Return the (X, Y) coordinate for the center point of the cell that contains the specified text.  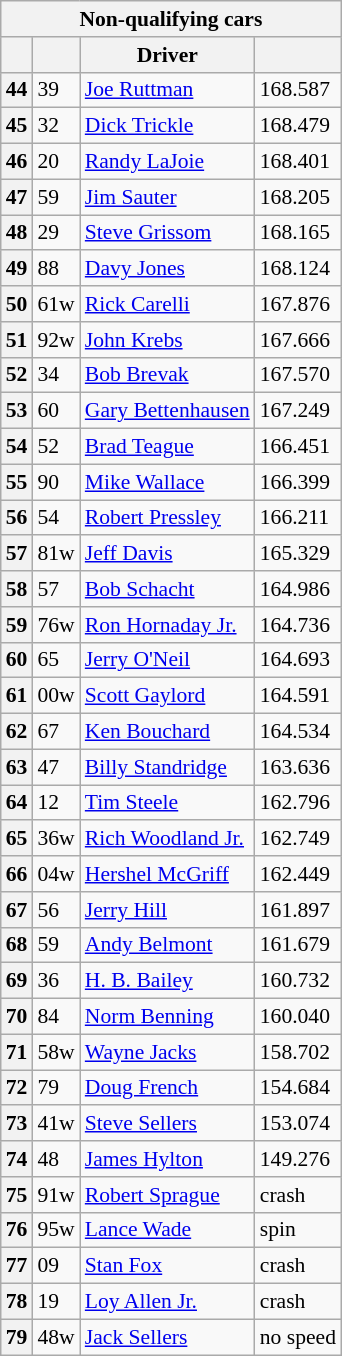
61 (17, 696)
39 (56, 90)
Wayne Jacks (168, 1052)
09 (56, 1266)
12 (56, 803)
Jim Sauter (168, 197)
160.040 (298, 1017)
63 (17, 767)
H. B. Bailey (168, 981)
90 (56, 482)
78 (17, 1302)
168.401 (298, 162)
95w (56, 1230)
19 (56, 1302)
Jerry O'Neil (168, 660)
165.329 (298, 554)
46 (17, 162)
61w (56, 304)
Bob Brevak (168, 375)
81w (56, 554)
45 (17, 126)
163.636 (298, 767)
36 (56, 981)
164.986 (298, 589)
149.276 (298, 1159)
68 (17, 945)
168.124 (298, 269)
20 (56, 162)
72 (17, 1088)
Dick Trickle (168, 126)
04w (56, 874)
51 (17, 340)
Bob Schacht (168, 589)
88 (56, 269)
Loy Allen Jr. (168, 1302)
Joe Ruttman (168, 90)
Billy Standridge (168, 767)
Rich Woodland Jr. (168, 839)
41w (56, 1124)
49 (17, 269)
48w (56, 1337)
34 (56, 375)
71 (17, 1052)
166.211 (298, 518)
Jack Sellers (168, 1337)
Lance Wade (168, 1230)
Hershel McGriff (168, 874)
167.666 (298, 340)
spin (298, 1230)
75 (17, 1195)
00w (56, 696)
166.451 (298, 447)
58 (17, 589)
167.876 (298, 304)
162.749 (298, 839)
167.249 (298, 411)
66 (17, 874)
158.702 (298, 1052)
Jerry Hill (168, 910)
Andy Belmont (168, 945)
161.679 (298, 945)
Brad Teague (168, 447)
168.205 (298, 197)
32 (56, 126)
168.165 (298, 233)
64 (17, 803)
Scott Gaylord (168, 696)
Rick Carelli (168, 304)
58w (56, 1052)
Norm Benning (168, 1017)
167.570 (298, 375)
no speed (298, 1337)
Ken Bouchard (168, 732)
50 (17, 304)
36w (56, 839)
Robert Sprague (168, 1195)
164.693 (298, 660)
Steve Sellers (168, 1124)
Gary Bettenhausen (168, 411)
154.684 (298, 1088)
69 (17, 981)
44 (17, 90)
162.449 (298, 874)
161.897 (298, 910)
62 (17, 732)
77 (17, 1266)
29 (56, 233)
Robert Pressley (168, 518)
Driver (168, 55)
84 (56, 1017)
Stan Fox (168, 1266)
Non-qualifying cars (171, 19)
92w (56, 340)
70 (17, 1017)
73 (17, 1124)
Davy Jones (168, 269)
Steve Grissom (168, 233)
Ron Hornaday Jr. (168, 625)
53 (17, 411)
164.736 (298, 625)
Doug French (168, 1088)
162.796 (298, 803)
James Hylton (168, 1159)
160.732 (298, 981)
Tim Steele (168, 803)
166.399 (298, 482)
164.534 (298, 732)
164.591 (298, 696)
74 (17, 1159)
76 (17, 1230)
Mike Wallace (168, 482)
168.479 (298, 126)
John Krebs (168, 340)
91w (56, 1195)
168.587 (298, 90)
153.074 (298, 1124)
76w (56, 625)
Jeff Davis (168, 554)
55 (17, 482)
Randy LaJoie (168, 162)
